Return the (X, Y) coordinate for the center point of the cell that contains the specified text.  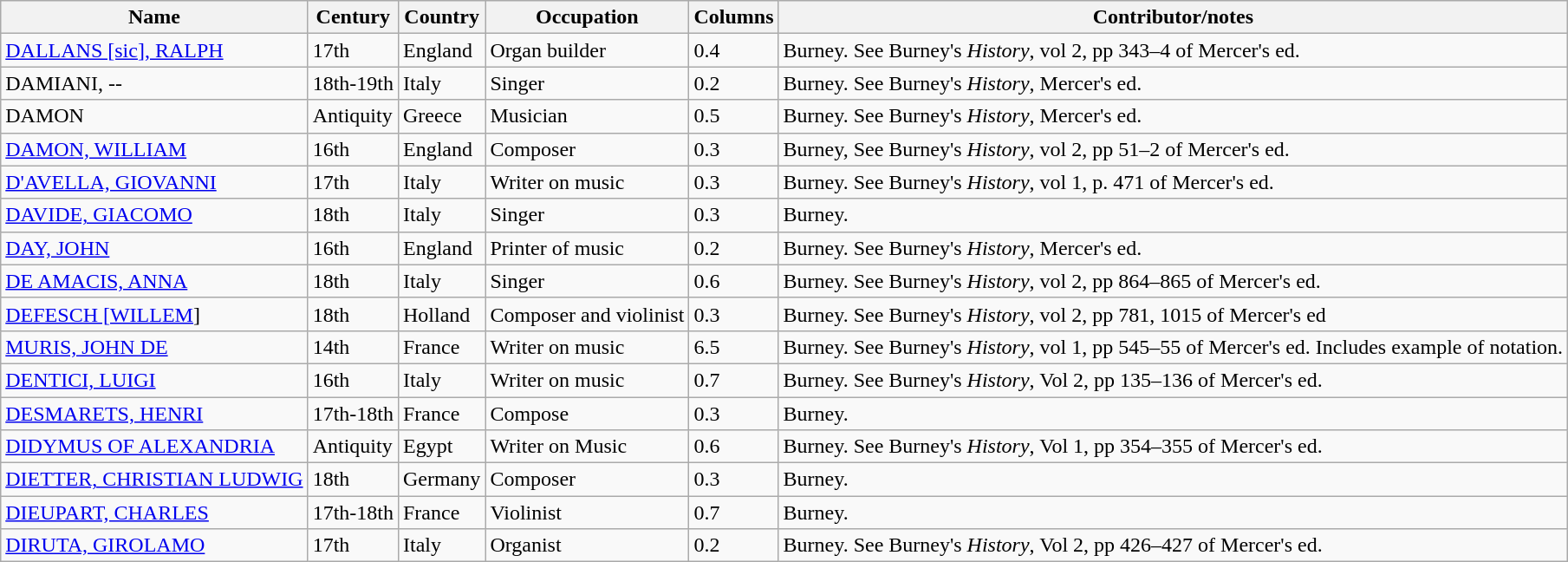
Germany (441, 480)
Greece (441, 116)
0.4 (733, 50)
DE AMACIS, ANNA (154, 281)
DIEUPART, CHARLES (154, 513)
Violinist (588, 513)
6.5 (733, 347)
Burney. See Burney's History, Vol 2, pp 135–136 of Mercer's ed. (1174, 380)
DIDYMUS OF ALEXANDRIA (154, 447)
Burney, See Burney's History, vol 2, pp 51–2 of Mercer's ed. (1174, 149)
Burney. See Burney's History, vol 1, p. 471 of Mercer's ed. (1174, 182)
Burney. See Burney's History, vol 2, pp 781, 1015 of Mercer's ed (1174, 314)
Burney. See Burney's History, vol 2, pp 864–865 of Mercer's ed. (1174, 281)
Century (353, 17)
Writer on Music (588, 447)
DEFESCH [WILLEM] (154, 314)
D'AVELLA, GIOVANNI (154, 182)
14th (353, 347)
Printer of music (588, 248)
Egypt (441, 447)
0.5 (733, 116)
DAMIANI, -- (154, 83)
DESMARETS, HENRI (154, 414)
Name (154, 17)
Composer and violinist (588, 314)
DAMON (154, 116)
Holland (441, 314)
Organist (588, 546)
Country (441, 17)
DIETTER, CHRISTIAN LUDWIG (154, 480)
Occupation (588, 17)
Columns (733, 17)
Burney. See Burney's History, Vol 2, pp 426–427 of Mercer's ed. (1174, 546)
Burney. See Burney's History, vol 1, pp 545–55 of Mercer's ed. Includes example of notation. (1174, 347)
Musician (588, 116)
DAMON, WILLIAM (154, 149)
DIRUTA, GIROLAMO (154, 546)
Contributor/notes (1174, 17)
Burney. See Burney's History, Vol 1, pp 354–355 of Mercer's ed. (1174, 447)
Compose (588, 414)
Organ builder (588, 50)
DALLANS [sic], RALPH (154, 50)
DENTICI, LUIGI (154, 380)
DAY, JOHN (154, 248)
DAVIDE, GIACOMO (154, 215)
Burney. See Burney's History, vol 2, pp 343–4 of Mercer's ed. (1174, 50)
MURIS, JOHN DE (154, 347)
18th-19th (353, 83)
